Return (x, y) of the center of cell containing provided text 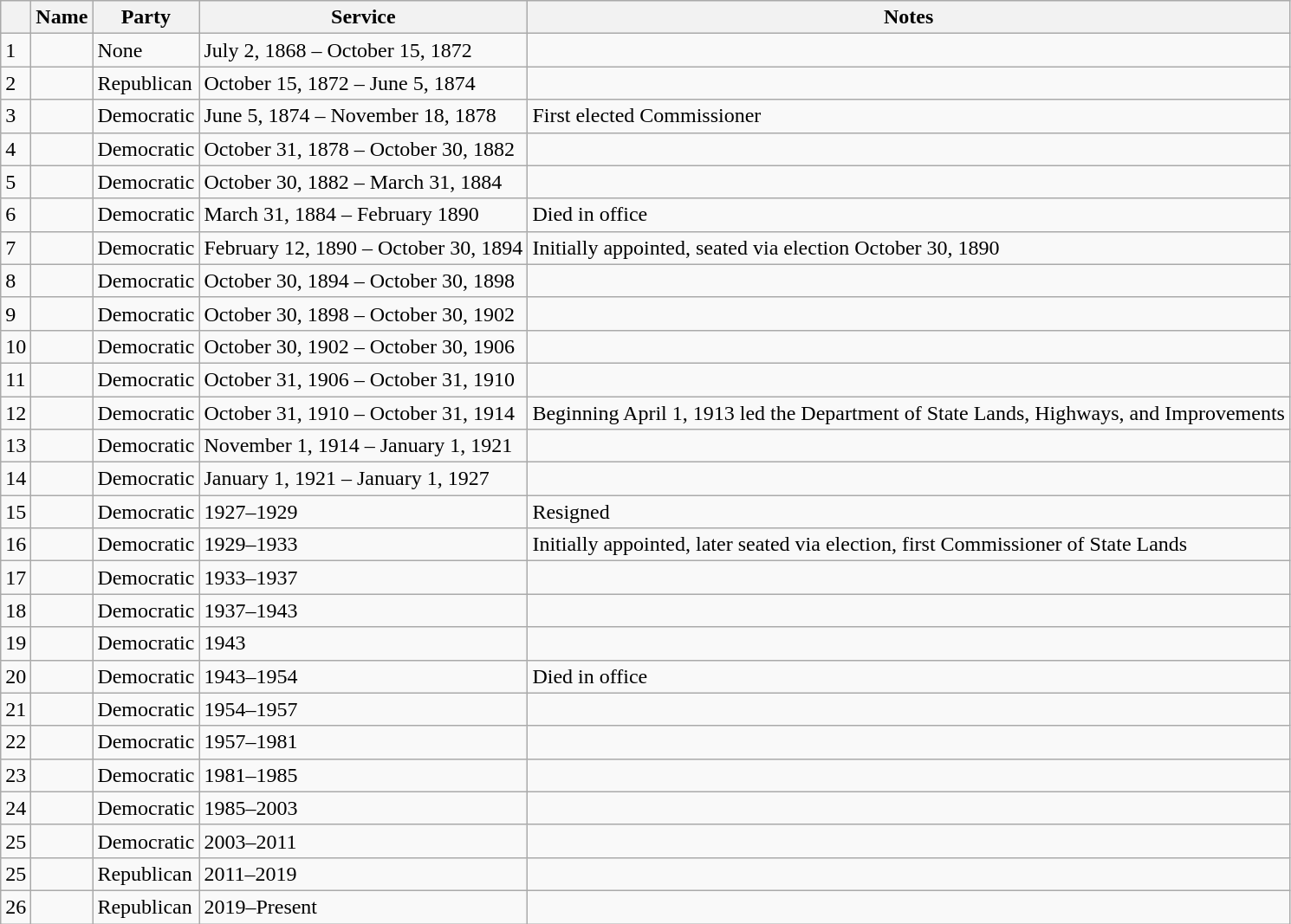
June 5, 1874 – November 18, 1878 (364, 116)
12 (16, 413)
October 31, 1906 – October 31, 1910 (364, 379)
Name (62, 17)
1954–1957 (364, 709)
8 (16, 281)
24 (16, 808)
Notes (909, 17)
21 (16, 709)
October 30, 1898 – October 30, 1902 (364, 313)
November 1, 1914 – January 1, 1921 (364, 446)
July 2, 1868 – October 15, 1872 (364, 50)
Initially appointed, later seated via election, first Commissioner of State Lands (909, 545)
Resigned (909, 512)
October 31, 1910 – October 31, 1914 (364, 413)
19 (16, 643)
17 (16, 578)
Beginning April 1, 1913 led the Department of State Lands, Highways, and Improvements (909, 413)
1 (16, 50)
14 (16, 479)
13 (16, 446)
15 (16, 512)
1927–1929 (364, 512)
1957–1981 (364, 742)
October 30, 1894 – October 30, 1898 (364, 281)
4 (16, 149)
First elected Commissioner (909, 116)
11 (16, 379)
1943 (364, 643)
October 30, 1902 – October 30, 1906 (364, 346)
None (146, 50)
October 30, 1882 – March 31, 1884 (364, 182)
10 (16, 346)
5 (16, 182)
1929–1933 (364, 545)
16 (16, 545)
3 (16, 116)
23 (16, 775)
7 (16, 248)
2003–2011 (364, 841)
22 (16, 742)
1943–1954 (364, 676)
Service (364, 17)
October 31, 1878 – October 30, 1882 (364, 149)
February 12, 1890 – October 30, 1894 (364, 248)
2011–2019 (364, 874)
2 (16, 83)
20 (16, 676)
26 (16, 907)
1933–1937 (364, 578)
1985–2003 (364, 808)
October 15, 1872 – June 5, 1874 (364, 83)
Initially appointed, seated via election October 30, 1890 (909, 248)
6 (16, 215)
1981–1985 (364, 775)
January 1, 1921 – January 1, 1927 (364, 479)
18 (16, 611)
Party (146, 17)
2019–Present (364, 907)
9 (16, 313)
1937–1943 (364, 611)
March 31, 1884 – February 1890 (364, 215)
